Search for the cell housing the specified text and yield its (X, Y) center coordinate. 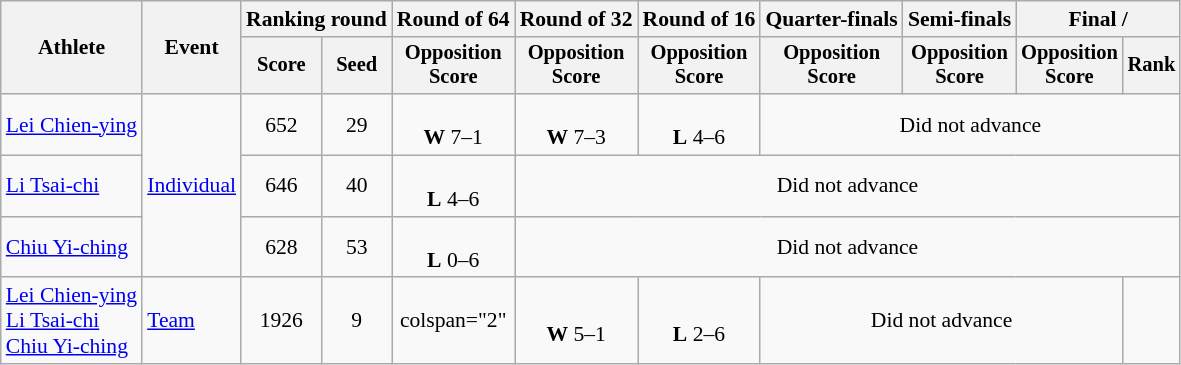
646 (282, 186)
Li Tsai-chi (72, 186)
L 2–6 (700, 322)
Score (282, 66)
W 7–1 (454, 124)
1926 (282, 322)
53 (357, 248)
Team (192, 322)
Round of 32 (576, 19)
Round of 64 (454, 19)
Semi-finals (960, 19)
40 (357, 186)
Lei Chien-ying (72, 124)
colspan="2" (454, 322)
W 5–1 (576, 322)
W 7–3 (576, 124)
628 (282, 248)
L 0–6 (454, 248)
Seed (357, 66)
Event (192, 48)
652 (282, 124)
Rank (1152, 66)
9 (357, 322)
Chiu Yi-ching (72, 248)
29 (357, 124)
Quarter-finals (831, 19)
Individual (192, 186)
Round of 16 (700, 19)
Athlete (72, 48)
Ranking round (316, 19)
Final / (1098, 19)
Lei Chien-yingLi Tsai-chiChiu Yi-ching (72, 322)
